Return the (x, y) coordinate for the center point of the cell that contains the specified text.  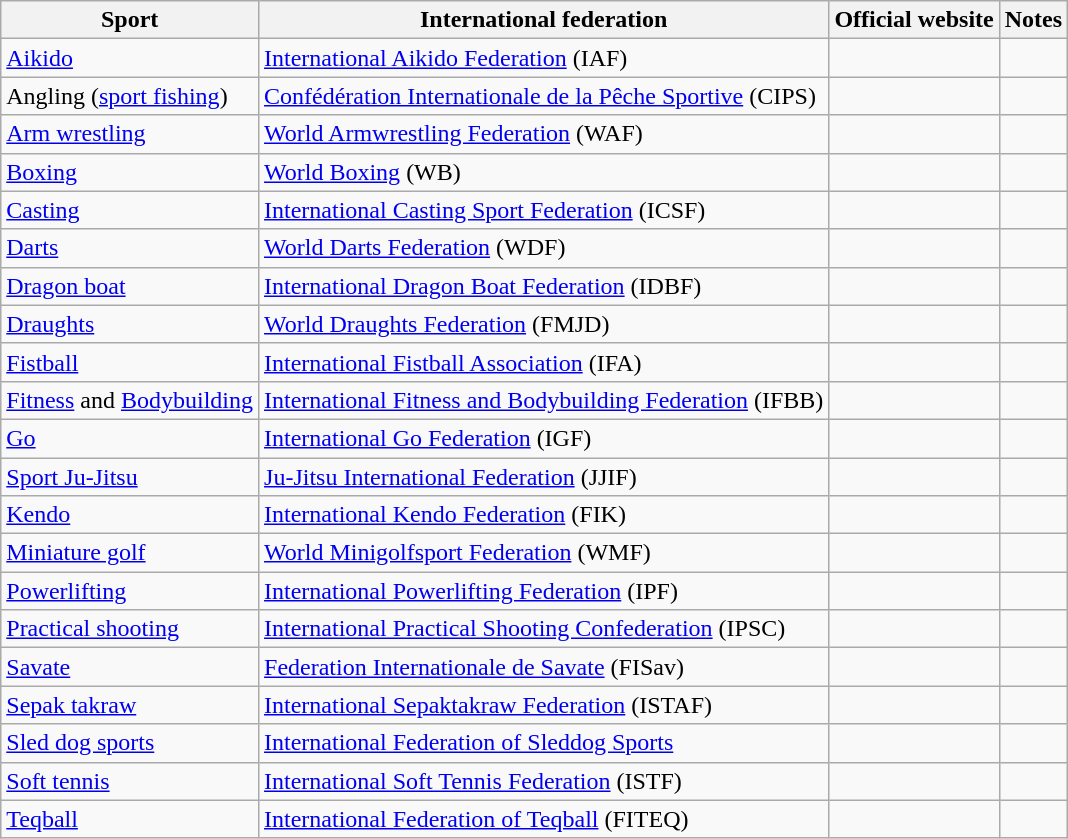
Sled dog sports (130, 743)
Sepak takraw (130, 705)
Federation Internationale de Savate (FISav) (544, 667)
International federation (544, 20)
International Fistball Association (IFA) (544, 362)
Dragon boat (130, 286)
International Soft Tennis Federation (ISTF) (544, 781)
Savate (130, 667)
International Sepaktakraw Federation (ISTAF) (544, 705)
Teqball (130, 819)
International Practical Shooting Confederation (IPSC) (544, 629)
Sport (130, 20)
World Armwrestling Federation (WAF) (544, 134)
Practical shooting (130, 629)
Casting (130, 210)
World Boxing (WB) (544, 172)
Angling (sport fishing) (130, 96)
Fitness and Bodybuilding (130, 400)
Notes (1033, 20)
Fistball (130, 362)
International Fitness and Bodybuilding Federation (IFBB) (544, 400)
International Go Federation (IGF) (544, 438)
Kendo (130, 515)
Soft tennis (130, 781)
Official website (914, 20)
Arm wrestling (130, 134)
International Kendo Federation (FIK) (544, 515)
International Federation of Teqball (FITEQ) (544, 819)
International Federation of Sleddog Sports (544, 743)
World Darts Federation (WDF) (544, 248)
International Aikido Federation (IAF) (544, 58)
Sport Ju-Jitsu (130, 477)
Miniature golf (130, 553)
Go (130, 438)
International Dragon Boat Federation (IDBF) (544, 286)
Draughts (130, 324)
World Minigolfsport Federation (WMF) (544, 553)
Boxing (130, 172)
World Draughts Federation (FMJD) (544, 324)
Aikido (130, 58)
International Powerlifting Federation (IPF) (544, 591)
Ju-Jitsu International Federation (JJIF) (544, 477)
International Casting Sport Federation (ICSF) (544, 210)
Powerlifting (130, 591)
Confédération Internationale de la Pêche Sportive (CIPS) (544, 96)
Darts (130, 248)
